Scan for the cell matching the given text and deliver its (x, y) coordinate at center. 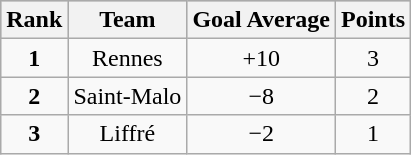
Goal Average (262, 20)
Liffré (128, 134)
Rank (34, 20)
Team (128, 20)
Rennes (128, 58)
Points (374, 20)
Saint-Malo (128, 96)
−2 (262, 134)
−8 (262, 96)
+10 (262, 58)
